Capture the cell that displays the provided text and extract its (x, y) central coordinate. 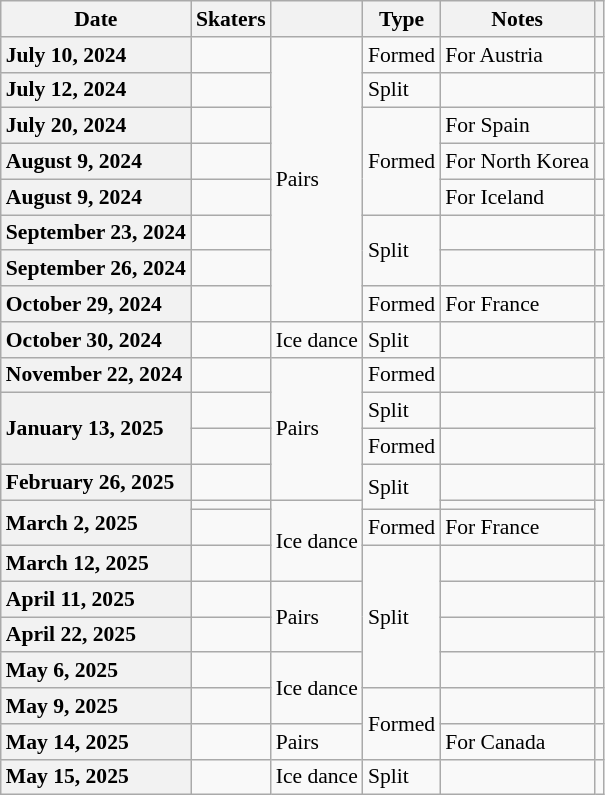
May 14, 2025 (96, 742)
For North Korea (517, 162)
July 20, 2024 (96, 126)
For Canada (517, 742)
September 23, 2024 (96, 233)
July 10, 2024 (96, 55)
April 11, 2025 (96, 599)
February 26, 2025 (96, 482)
For Iceland (517, 197)
October 29, 2024 (96, 304)
October 30, 2024 (96, 340)
September 26, 2024 (96, 269)
January 13, 2025 (96, 428)
For Spain (517, 126)
November 22, 2024 (96, 375)
July 12, 2024 (96, 90)
For Austria (517, 55)
April 22, 2025 (96, 635)
May 6, 2025 (96, 671)
May 9, 2025 (96, 706)
Skaters (231, 19)
May 15, 2025 (96, 777)
March 12, 2025 (96, 564)
Type (402, 19)
Notes (517, 19)
Date (96, 19)
March 2, 2025 (96, 523)
